From the cell containing the given text, extract its center point as [X, Y] coordinate. 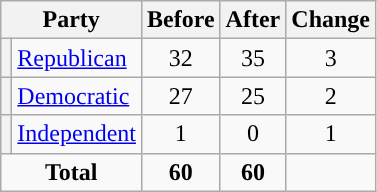
Total [72, 172]
32 [180, 58]
Independent [77, 134]
35 [253, 58]
Before [180, 20]
2 [331, 96]
Democratic [77, 96]
Change [331, 20]
After [253, 20]
27 [180, 96]
0 [253, 134]
Republican [77, 58]
3 [331, 58]
25 [253, 96]
Party [72, 20]
